Determine the [X, Y] coordinate at the center of the cell enclosing the given text.  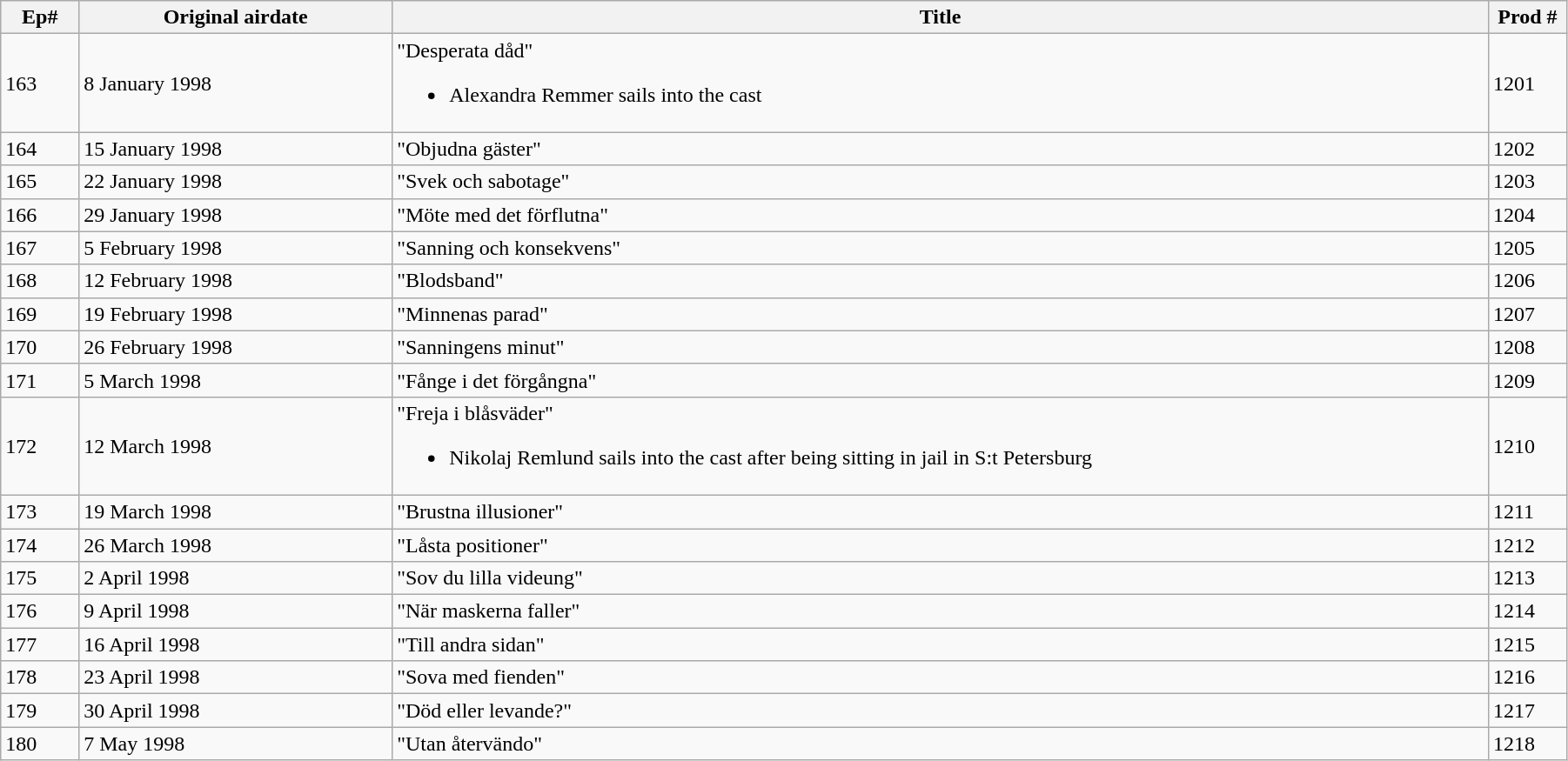
179 [40, 711]
"Sov du lilla videung" [941, 578]
1218 [1527, 744]
15 January 1998 [236, 149]
"Sanningens minut" [941, 347]
5 February 1998 [236, 248]
19 March 1998 [236, 511]
1210 [1527, 445]
26 February 1998 [236, 347]
1206 [1527, 281]
"Freja i blåsväder"Nikolaj Remlund sails into the cast after being sitting in jail in S:t Petersburg [941, 445]
178 [40, 678]
"Svek och sabotage" [941, 182]
7 May 1998 [236, 744]
1214 [1527, 611]
1204 [1527, 215]
169 [40, 314]
168 [40, 281]
"Minnenas parad" [941, 314]
175 [40, 578]
170 [40, 347]
174 [40, 545]
22 January 1998 [236, 182]
"Utan återvändo" [941, 744]
164 [40, 149]
171 [40, 380]
1201 [1527, 83]
Title [941, 17]
2 April 1998 [236, 578]
1202 [1527, 149]
Original airdate [236, 17]
"Brustna illusioner" [941, 511]
23 April 1998 [236, 678]
"Låsta positioner" [941, 545]
1215 [1527, 644]
165 [40, 182]
8 January 1998 [236, 83]
"Till andra sidan" [941, 644]
"Död eller levande?" [941, 711]
177 [40, 644]
"Blodsband" [941, 281]
29 January 1998 [236, 215]
166 [40, 215]
1216 [1527, 678]
16 April 1998 [236, 644]
176 [40, 611]
173 [40, 511]
1217 [1527, 711]
180 [40, 744]
172 [40, 445]
19 February 1998 [236, 314]
1203 [1527, 182]
30 April 1998 [236, 711]
"Sova med fienden" [941, 678]
1205 [1527, 248]
"Möte med det förflutna" [941, 215]
"Sanning och konsekvens" [941, 248]
"Desperata dåd"Alexandra Remmer sails into the cast [941, 83]
12 February 1998 [236, 281]
9 April 1998 [236, 611]
1211 [1527, 511]
1212 [1527, 545]
"Objudna gäster" [941, 149]
"När maskerna faller" [941, 611]
5 March 1998 [236, 380]
163 [40, 83]
1209 [1527, 380]
1208 [1527, 347]
26 March 1998 [236, 545]
167 [40, 248]
1207 [1527, 314]
Prod # [1527, 17]
1213 [1527, 578]
"Fånge i det förgångna" [941, 380]
12 March 1998 [236, 445]
Ep# [40, 17]
